Determine the [x, y] coordinate at the center of the cell enclosing the given text.  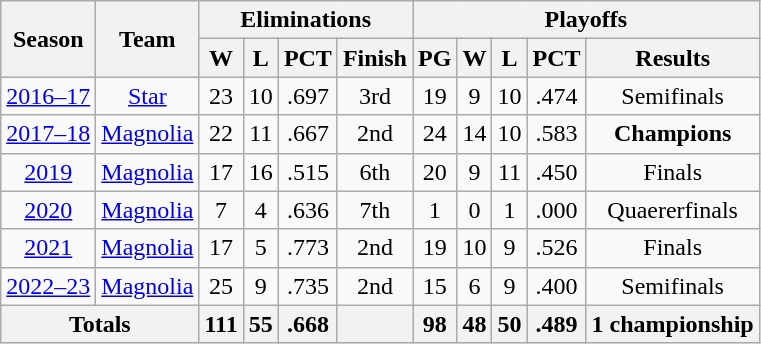
111 [221, 324]
.489 [556, 324]
7th [374, 210]
55 [260, 324]
.526 [556, 248]
25 [221, 286]
20 [434, 172]
1 championship [672, 324]
.515 [308, 172]
0 [474, 210]
23 [221, 96]
.697 [308, 96]
.450 [556, 172]
Eliminations [306, 20]
50 [510, 324]
15 [434, 286]
Quaererfinals [672, 210]
24 [434, 134]
5 [260, 248]
Team [148, 39]
.000 [556, 210]
14 [474, 134]
Finish [374, 58]
.583 [556, 134]
6 [474, 286]
Star [148, 96]
.668 [308, 324]
.735 [308, 286]
7 [221, 210]
Season [48, 39]
22 [221, 134]
2022–23 [48, 286]
4 [260, 210]
2017–18 [48, 134]
.636 [308, 210]
PG [434, 58]
2019 [48, 172]
2021 [48, 248]
Totals [100, 324]
Champions [672, 134]
.667 [308, 134]
2020 [48, 210]
48 [474, 324]
.773 [308, 248]
98 [434, 324]
.474 [556, 96]
.400 [556, 286]
Results [672, 58]
16 [260, 172]
6th [374, 172]
2016–17 [48, 96]
3rd [374, 96]
Playoffs [586, 20]
